Provide the [X, Y] coordinate of the cell's center where the given text is located.  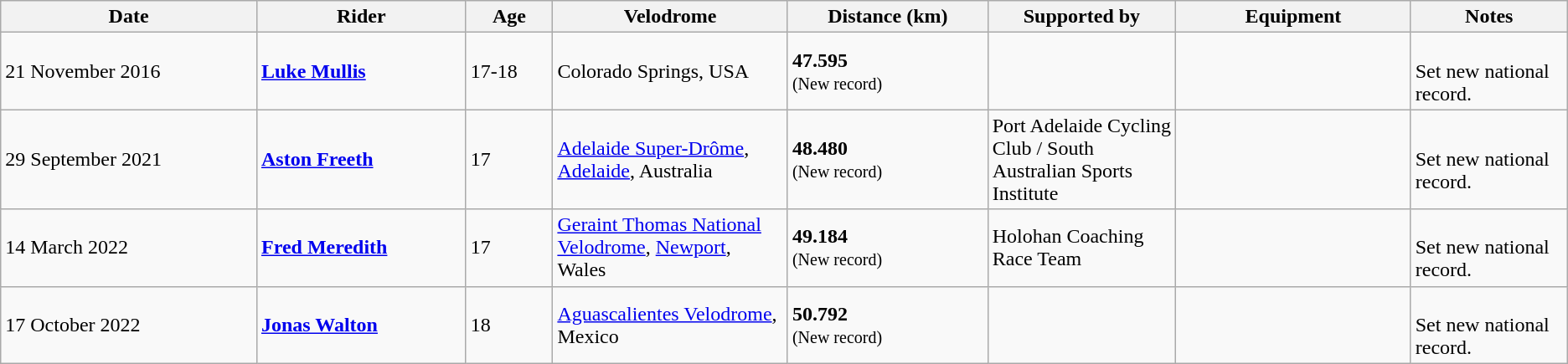
Aguascalientes Velodrome, Mexico [670, 325]
18 [509, 325]
Rider [361, 17]
Jonas Walton [361, 325]
Luke Mullis [361, 71]
Age [509, 17]
Notes [1489, 17]
Holohan Coaching Race Team [1081, 248]
Velodrome [670, 17]
50.792 (New record) [888, 325]
Port Adelaide Cycling Club / South Australian Sports Institute [1081, 159]
Distance (km) [888, 17]
48.480 (New record) [888, 159]
Fred Meredith [361, 248]
14 March 2022 [129, 248]
Date [129, 17]
17 October 2022 [129, 325]
47.595 (New record) [888, 71]
Colorado Springs, USA [670, 71]
Equipment [1293, 17]
Geraint Thomas National Velodrome, Newport, Wales [670, 248]
Adelaide Super-Drôme, Adelaide, Australia [670, 159]
21 November 2016 [129, 71]
49.184 (New record) [888, 248]
29 September 2021 [129, 159]
17-18 [509, 71]
Supported by [1081, 17]
Aston Freeth [361, 159]
